Find where the given text appears and provide that cell's center as [X, Y] coordinate. 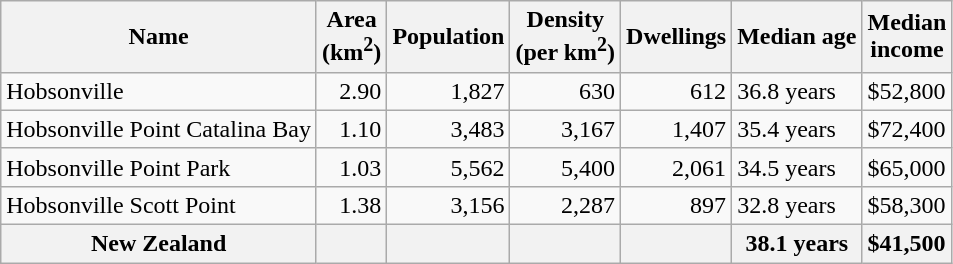
2,061 [676, 167]
5,562 [448, 167]
Medianincome [907, 37]
Hobsonville Point Catalina Bay [159, 129]
Hobsonville [159, 91]
Area(km2) [351, 37]
34.5 years [797, 167]
36.8 years [797, 91]
Density(per km2) [566, 37]
32.8 years [797, 205]
897 [676, 205]
35.4 years [797, 129]
Name [159, 37]
$58,300 [907, 205]
5,400 [566, 167]
38.1 years [797, 244]
3,483 [448, 129]
$65,000 [907, 167]
Hobsonville Scott Point [159, 205]
1,407 [676, 129]
Dwellings [676, 37]
3,167 [566, 129]
1.10 [351, 129]
612 [676, 91]
New Zealand [159, 244]
2,287 [566, 205]
1.38 [351, 205]
$52,800 [907, 91]
1,827 [448, 91]
630 [566, 91]
3,156 [448, 205]
1.03 [351, 167]
Hobsonville Point Park [159, 167]
Population [448, 37]
Median age [797, 37]
$72,400 [907, 129]
$41,500 [907, 244]
2.90 [351, 91]
